Return (x, y) of the center of cell containing provided text 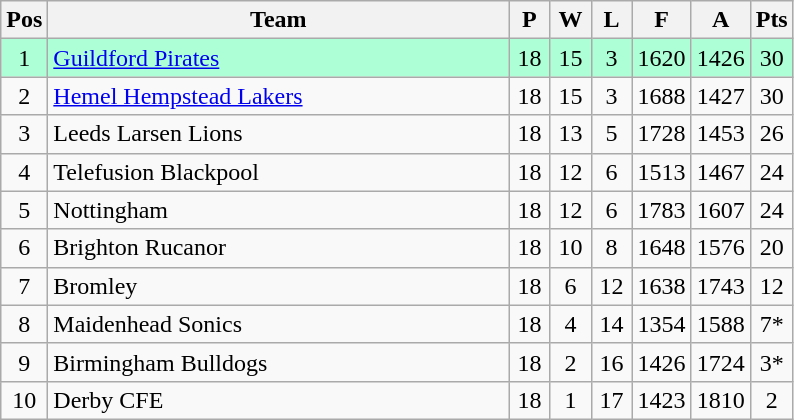
26 (772, 134)
Derby CFE (278, 400)
Pts (772, 20)
Brighton Rucanor (278, 248)
14 (612, 324)
20 (772, 248)
1427 (720, 96)
W (570, 20)
1588 (720, 324)
Bromley (278, 286)
P (530, 20)
A (720, 20)
Guildford Pirates (278, 58)
1620 (662, 58)
3* (772, 362)
9 (24, 362)
1354 (662, 324)
1638 (662, 286)
Pos (24, 20)
1607 (720, 210)
17 (612, 400)
1513 (662, 172)
Leeds Larsen Lions (278, 134)
L (612, 20)
Telefusion Blackpool (278, 172)
1423 (662, 400)
1728 (662, 134)
1724 (720, 362)
1810 (720, 400)
F (662, 20)
Hemel Hempstead Lakers (278, 96)
1648 (662, 248)
Birmingham Bulldogs (278, 362)
13 (570, 134)
1576 (720, 248)
Maidenhead Sonics (278, 324)
1783 (662, 210)
1467 (720, 172)
7 (24, 286)
Team (278, 20)
7* (772, 324)
1743 (720, 286)
1453 (720, 134)
16 (612, 362)
Nottingham (278, 210)
1688 (662, 96)
